Capture the cell that displays the provided text and extract its [x, y] central coordinate. 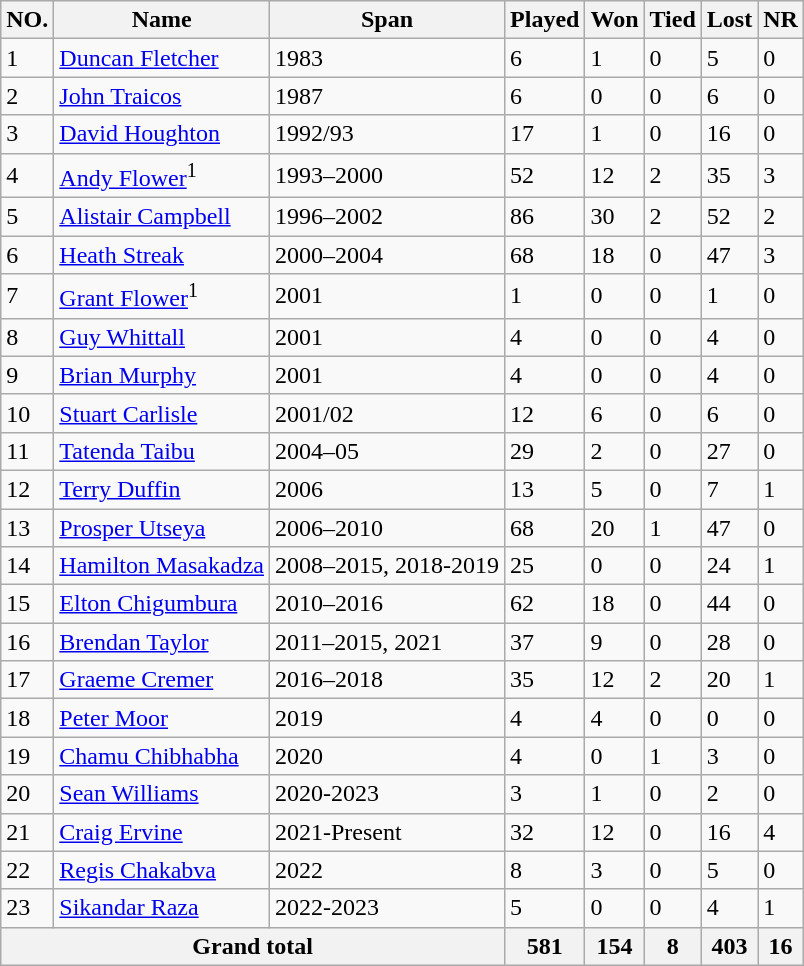
44 [729, 604]
Grand total [253, 946]
28 [729, 642]
2021-Present [386, 832]
Stuart Carlisle [162, 413]
1996–2002 [386, 217]
27 [729, 451]
2011–2015, 2021 [386, 642]
25 [545, 566]
Played [545, 20]
19 [28, 756]
Grant Flower1 [162, 296]
30 [614, 217]
Regis Chakabva [162, 870]
62 [545, 604]
Guy Whittall [162, 337]
1983 [386, 58]
Span [386, 20]
Name [162, 20]
154 [614, 946]
John Traicos [162, 96]
2019 [386, 718]
86 [545, 217]
Elton Chigumbura [162, 604]
Lost [729, 20]
14 [28, 566]
2004–05 [386, 451]
Peter Moor [162, 718]
Brendan Taylor [162, 642]
Craig Ervine [162, 832]
2020-2023 [386, 794]
Hamilton Masakadza [162, 566]
2022 [386, 870]
2022-2023 [386, 908]
1992/93 [386, 134]
23 [28, 908]
2006–2010 [386, 528]
24 [729, 566]
Sikandar Raza [162, 908]
15 [28, 604]
Chamu Chibhabha [162, 756]
Tatenda Taibu [162, 451]
32 [545, 832]
Terry Duffin [162, 489]
21 [28, 832]
581 [545, 946]
29 [545, 451]
1993–2000 [386, 176]
37 [545, 642]
22 [28, 870]
Andy Flower1 [162, 176]
Tied [672, 20]
10 [28, 413]
Alistair Campbell [162, 217]
11 [28, 451]
2000–2004 [386, 255]
Won [614, 20]
Brian Murphy [162, 375]
2020 [386, 756]
NR [781, 20]
2001/02 [386, 413]
2008–2015, 2018-2019 [386, 566]
NO. [28, 20]
David Houghton [162, 134]
2016–2018 [386, 680]
Heath Streak [162, 255]
2010–2016 [386, 604]
Duncan Fletcher [162, 58]
Sean Williams [162, 794]
2006 [386, 489]
403 [729, 946]
Graeme Cremer [162, 680]
1987 [386, 96]
Prosper Utseya [162, 528]
